Return the [x, y] coordinate for the center point of the cell that contains the specified text.  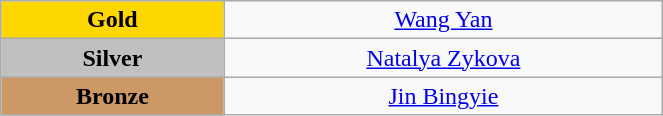
Jin Bingyie [444, 96]
Bronze [112, 96]
Natalya Zykova [444, 58]
Silver [112, 58]
Wang Yan [444, 20]
Gold [112, 20]
